Scan for the cell matching the given text and deliver its (X, Y) coordinate at center. 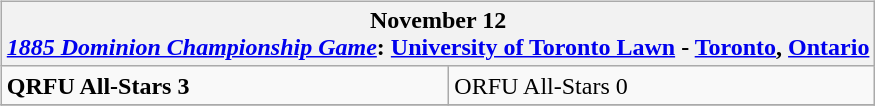
November 121885 Dominion Championship Game: University of Toronto Lawn - Toronto, Ontario (438, 34)
QRFU All-Stars 3 (225, 85)
ORFU All-Stars 0 (662, 85)
